For the text-containing cell, return its midpoint in (x, y) coordinate format. 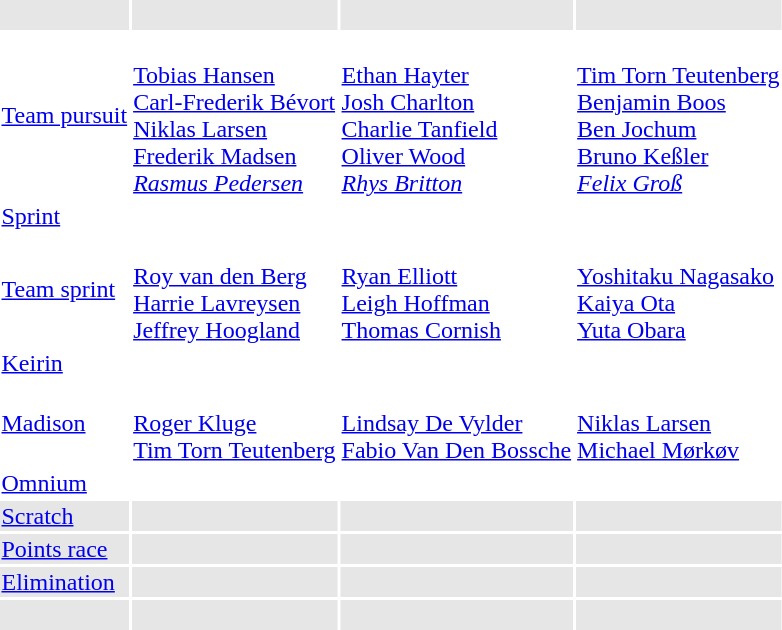
Yoshitaku NagasakoKaiya OtaYuta Obara (678, 290)
Team pursuit (64, 116)
Keirin (64, 363)
Lindsay De VylderFabio Van Den Bossche (456, 423)
Tobias HansenCarl-Frederik BévortNiklas LarsenFrederik MadsenRasmus Pedersen (234, 116)
Sprint (64, 216)
Madison (64, 423)
Elimination (64, 582)
Team sprint (64, 290)
Points race (64, 549)
Scratch (64, 516)
Niklas LarsenMichael Mørkøv (678, 423)
Omnium (64, 483)
Ethan HayterJosh CharltonCharlie TanfieldOliver WoodRhys Britton (456, 116)
Roger KlugeTim Torn Teutenberg (234, 423)
Tim Torn TeutenbergBenjamin BoosBen JochumBruno KeßlerFelix Groß (678, 116)
Roy van den BergHarrie LavreysenJeffrey Hoogland (234, 290)
Ryan ElliottLeigh HoffmanThomas Cornish (456, 290)
